Find where the given text appears and provide that cell's center as (X, Y) coordinate. 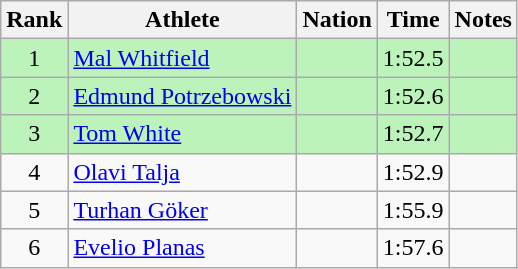
Evelio Planas (182, 248)
2 (34, 96)
5 (34, 210)
Athlete (182, 20)
Tom White (182, 134)
1:57.6 (413, 248)
Notes (483, 20)
Turhan Göker (182, 210)
3 (34, 134)
6 (34, 248)
Nation (337, 20)
1:55.9 (413, 210)
Olavi Talja (182, 172)
Time (413, 20)
Rank (34, 20)
1 (34, 58)
1:52.5 (413, 58)
1:52.6 (413, 96)
Edmund Potrzebowski (182, 96)
4 (34, 172)
1:52.7 (413, 134)
Mal Whitfield (182, 58)
1:52.9 (413, 172)
